Locate the cell with the specified text and output its [X, Y] center coordinate. 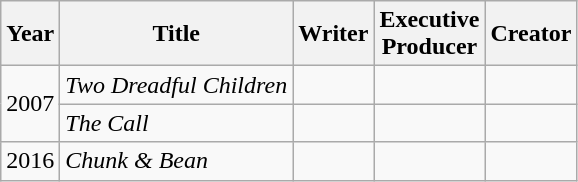
Writer [334, 34]
Year [30, 34]
Two Dreadful Children [176, 85]
2007 [30, 104]
2016 [30, 161]
Creator [531, 34]
Chunk & Bean [176, 161]
ExecutiveProducer [430, 34]
Title [176, 34]
The Call [176, 123]
